Return the [x, y] coordinate for the center point of the cell that contains the specified text.  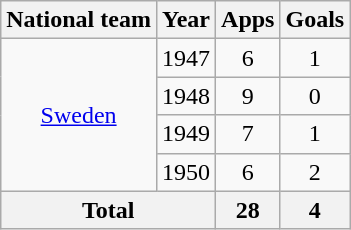
7 [248, 134]
1950 [186, 172]
Apps [248, 20]
Total [108, 210]
Sweden [79, 115]
1949 [186, 134]
Goals [315, 20]
28 [248, 210]
2 [315, 172]
9 [248, 96]
0 [315, 96]
Year [186, 20]
4 [315, 210]
1948 [186, 96]
1947 [186, 58]
National team [79, 20]
